Search for the cell housing the specified text and yield its (x, y) center coordinate. 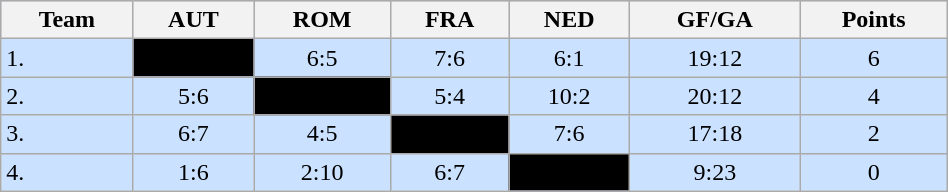
Team (67, 20)
6:5 (322, 58)
4. (67, 172)
FRA (449, 20)
5:6 (194, 96)
Points (874, 20)
6 (874, 58)
9:23 (716, 172)
17:18 (716, 134)
3. (67, 134)
2. (67, 96)
19:12 (716, 58)
1. (67, 58)
GF/GA (716, 20)
10:2 (570, 96)
4 (874, 96)
0 (874, 172)
2:10 (322, 172)
6:1 (570, 58)
20:12 (716, 96)
AUT (194, 20)
4:5 (322, 134)
NED (570, 20)
5:4 (449, 96)
ROM (322, 20)
2 (874, 134)
1:6 (194, 172)
